Determine the (x, y) coordinate at the center of the cell enclosing the given text.  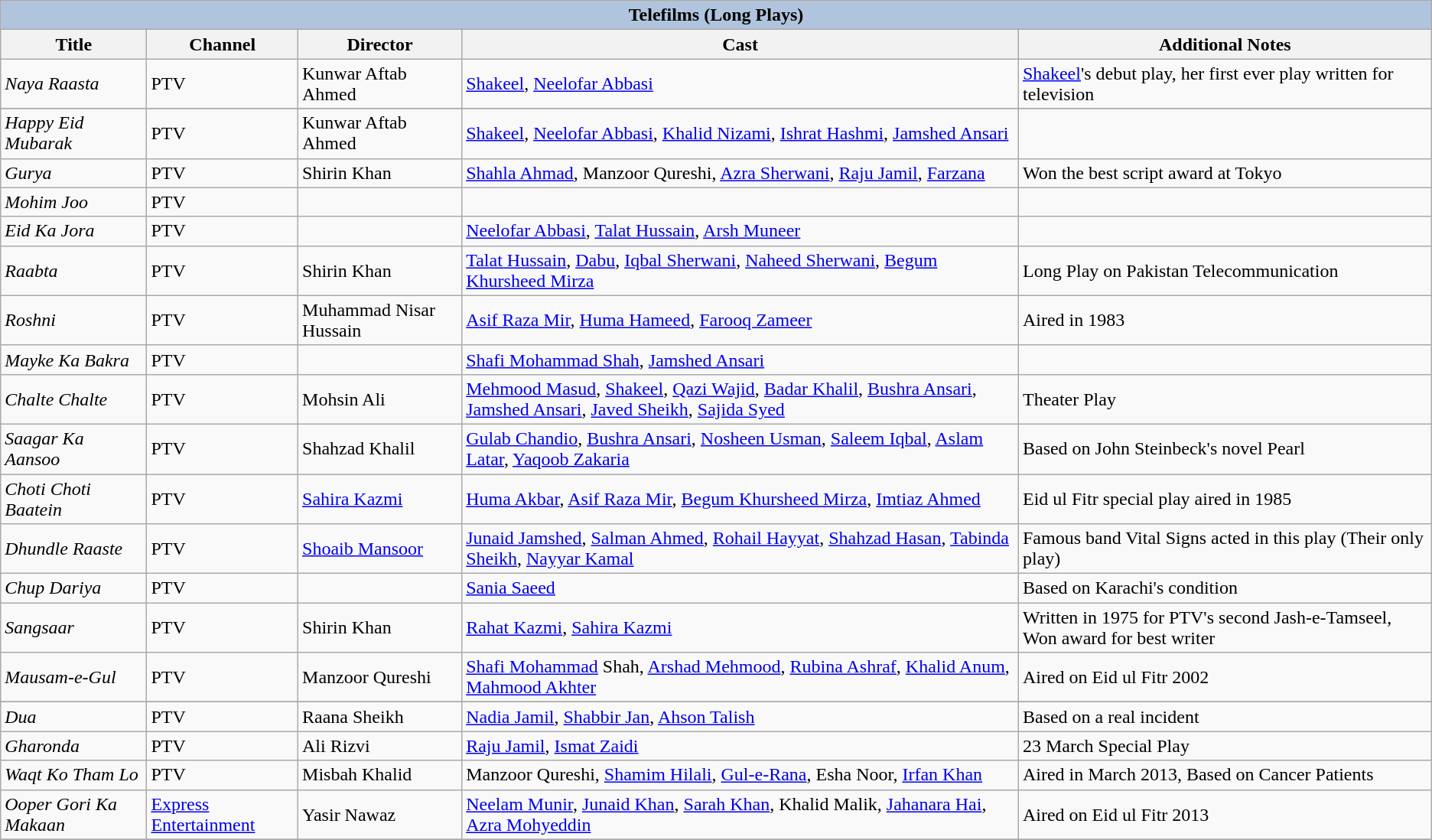
Based on John Steinbeck's novel Pearl (1225, 448)
Choti Choti Baatein (73, 499)
Shahzad Khalil (380, 448)
Aired on Eid ul Fitr 2013 (1225, 814)
Based on a real incident (1225, 717)
Naya Raasta (73, 84)
Aired in 1983 (1225, 320)
Chalte Chalte (73, 399)
Shoaib Mansoor (380, 549)
Huma Akbar, Asif Raza Mir, Begum Khursheed Mirza, Imtiaz Ahmed (740, 499)
Channel (223, 44)
Cast (740, 44)
Long Play on Pakistan Telecommunication (1225, 271)
Express Entertainment (223, 814)
Neelam Munir, Junaid Khan, Sarah Khan, Khalid Malik, Jahanara Hai, Azra Mohyeddin (740, 814)
Chup Dariya (73, 588)
Junaid Jamshed, Salman Ahmed, Rohail Hayyat, Shahzad Hasan, Tabinda Sheikh, Nayyar Kamal (740, 549)
Saagar Ka Aansoo (73, 448)
Ooper Gori Ka Makaan (73, 814)
Muhammad Nisar Hussain (380, 320)
Raju Jamil, Ismat Zaidi (740, 746)
Happy Eid Mubarak (73, 133)
Theater Play (1225, 399)
Dhundle Raaste (73, 549)
Roshni (73, 320)
Sahira Kazmi (380, 499)
Gharonda (73, 746)
Asif Raza Mir, Huma Hameed, Farooq Zameer (740, 320)
Written in 1975 for PTV's second Jash-e-Tamseel, Won award for best writer (1225, 627)
Eid ul Fitr special play aired in 1985 (1225, 499)
Neelofar Abbasi, Talat Hussain, Arsh Muneer (740, 231)
Gurya (73, 173)
Shafi Mohammad Shah, Jamshed Ansari (740, 360)
Waqt Ko Tham Lo (73, 775)
Aired on Eid ul Fitr 2002 (1225, 678)
Director (380, 44)
Dua (73, 717)
Based on Karachi's condition (1225, 588)
Mehmood Masud, Shakeel, Qazi Wajid, Badar Khalil, Bushra Ansari, Jamshed Ansari, Javed Sheikh, Sajida Syed (740, 399)
Title (73, 44)
Shakeel, Neelofar Abbasi, Khalid Nizami, Ishrat Hashmi, Jamshed Ansari (740, 133)
Eid Ka Jora (73, 231)
Raana Sheikh (380, 717)
Gulab Chandio, Bushra Ansari, Nosheen Usman, Saleem Iqbal, Aslam Latar, Yaqoob Zakaria (740, 448)
Won the best script award at Tokyo (1225, 173)
Mayke Ka Bakra (73, 360)
Nadia Jamil, Shabbir Jan, Ahson Talish (740, 717)
Telefilms (Long Plays) (716, 15)
Shakeel's debut play, her first ever play written for television (1225, 84)
Aired in March 2013, Based on Cancer Patients (1225, 775)
Mausam-e-Gul (73, 678)
23 March Special Play (1225, 746)
Misbah Khalid (380, 775)
Famous band Vital Signs acted in this play (Their only play) (1225, 549)
Talat Hussain, Dabu, Iqbal Sherwani, Naheed Sherwani, Begum Khursheed Mirza (740, 271)
Additional Notes (1225, 44)
Rahat Kazmi, Sahira Kazmi (740, 627)
Sania Saeed (740, 588)
Sangsaar (73, 627)
Shafi Mohammad Shah, Arshad Mehmood, Rubina Ashraf, Khalid Anum, Mahmood Akhter (740, 678)
Raabta (73, 271)
Manzoor Qureshi, Shamim Hilali, Gul-e-Rana, Esha Noor, Irfan Khan (740, 775)
Mohim Joo (73, 202)
Mohsin Ali (380, 399)
Shakeel, Neelofar Abbasi (740, 84)
Manzoor Qureshi (380, 678)
Ali Rizvi (380, 746)
Shahla Ahmad, Manzoor Qureshi, Azra Sherwani, Raju Jamil, Farzana (740, 173)
Yasir Nawaz (380, 814)
